Search for the cell housing the specified text and yield its (X, Y) center coordinate. 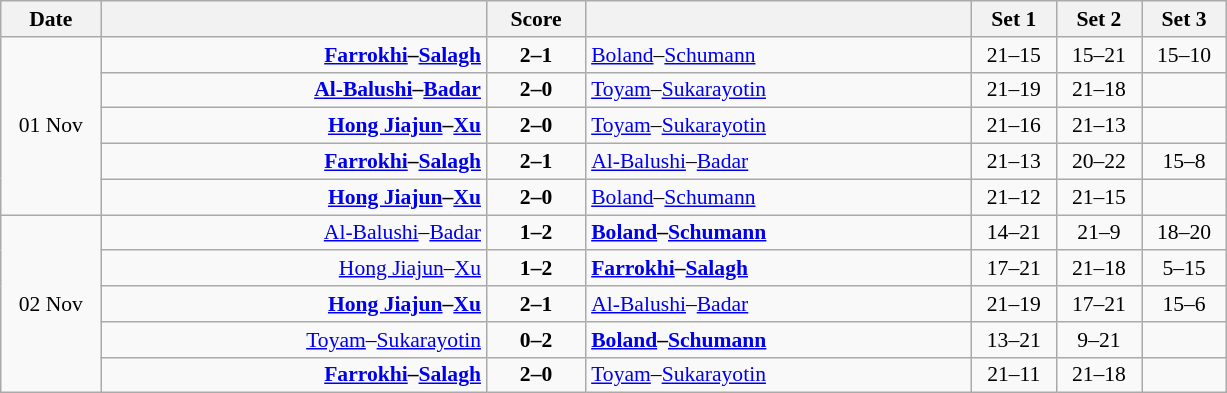
18–20 (1184, 233)
9–21 (1098, 340)
14–21 (1014, 233)
21–16 (1014, 126)
Set 2 (1098, 19)
21–11 (1014, 375)
21–9 (1098, 233)
0–2 (536, 340)
21–12 (1014, 197)
15–21 (1098, 55)
Date (51, 19)
5–15 (1184, 269)
15–6 (1184, 304)
Set 3 (1184, 19)
Set 1 (1014, 19)
15–8 (1184, 162)
20–22 (1098, 162)
01 Nov (51, 126)
Score (536, 19)
15–10 (1184, 55)
13–21 (1014, 340)
02 Nov (51, 304)
